Output the (X, Y) coordinate of the center of the cell containing the given text.  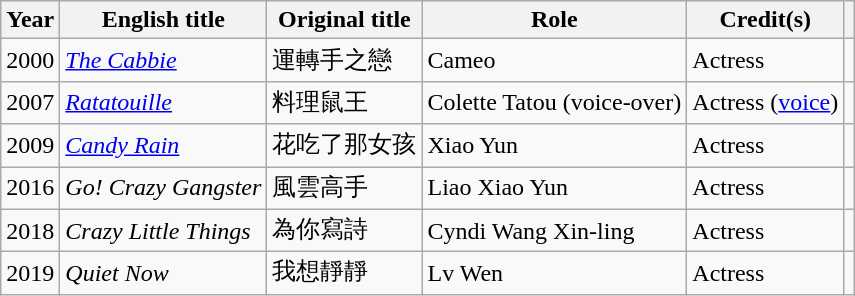
Original title (344, 20)
2018 (30, 230)
Credit(s) (766, 20)
Year (30, 20)
The Cabbie (164, 60)
Cameo (554, 60)
Colette Tatou (voice-over) (554, 102)
Actress (voice) (766, 102)
Role (554, 20)
Cyndi Wang Xin-ling (554, 230)
Quiet Now (164, 274)
Xiao Yun (554, 146)
花吃了那女孩 (344, 146)
為你寫詩 (344, 230)
2009 (30, 146)
Liao Xiao Yun (554, 188)
2000 (30, 60)
我想靜靜 (344, 274)
English title (164, 20)
Ratatouille (164, 102)
Candy Rain (164, 146)
料理鼠王 (344, 102)
風雲高手 (344, 188)
2007 (30, 102)
Lv Wen (554, 274)
Crazy Little Things (164, 230)
2016 (30, 188)
Go! Crazy Gangster (164, 188)
運轉手之戀 (344, 60)
2019 (30, 274)
